Locate the cell with the specified text and output its (X, Y) center coordinate. 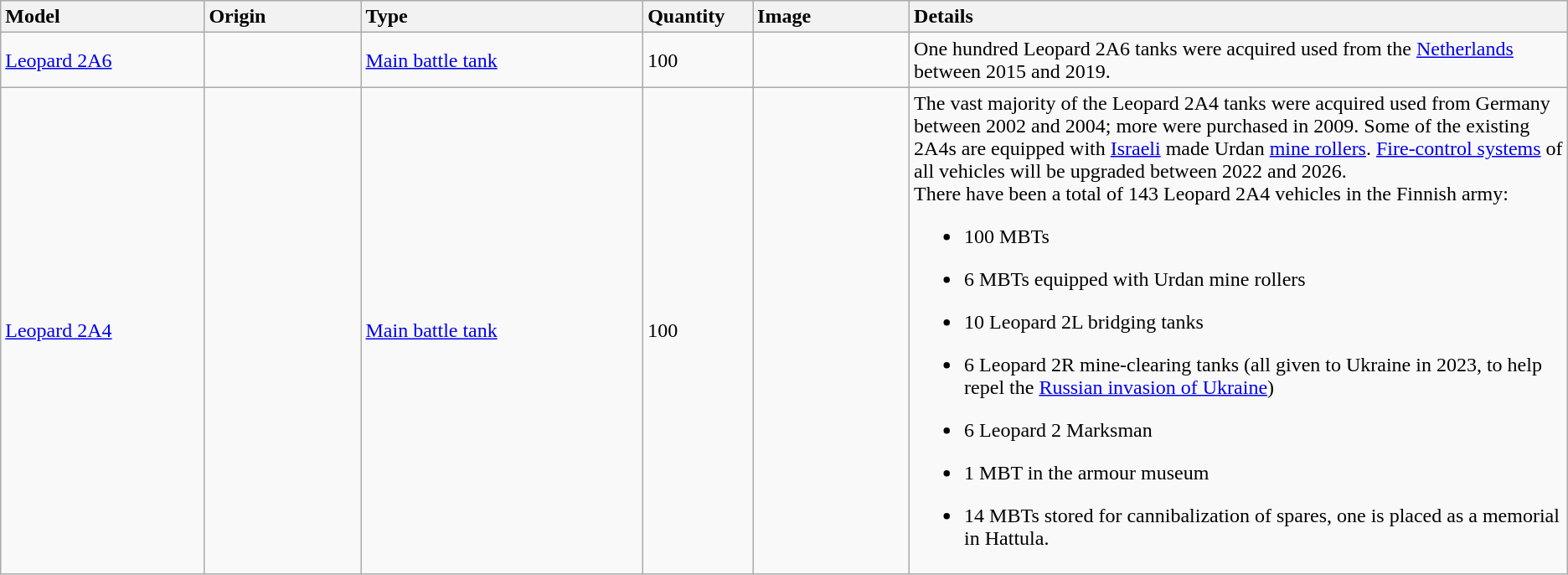
Quantity (699, 17)
Leopard 2A4 (102, 330)
Type (503, 17)
Image (831, 17)
Leopard 2A6 (102, 60)
Origin (283, 17)
Model (102, 17)
One hundred Leopard 2A6 tanks were acquired used from the Netherlands between 2015 and 2019. (1239, 60)
Details (1239, 17)
